Scan for the cell matching the given text and deliver its (x, y) coordinate at center. 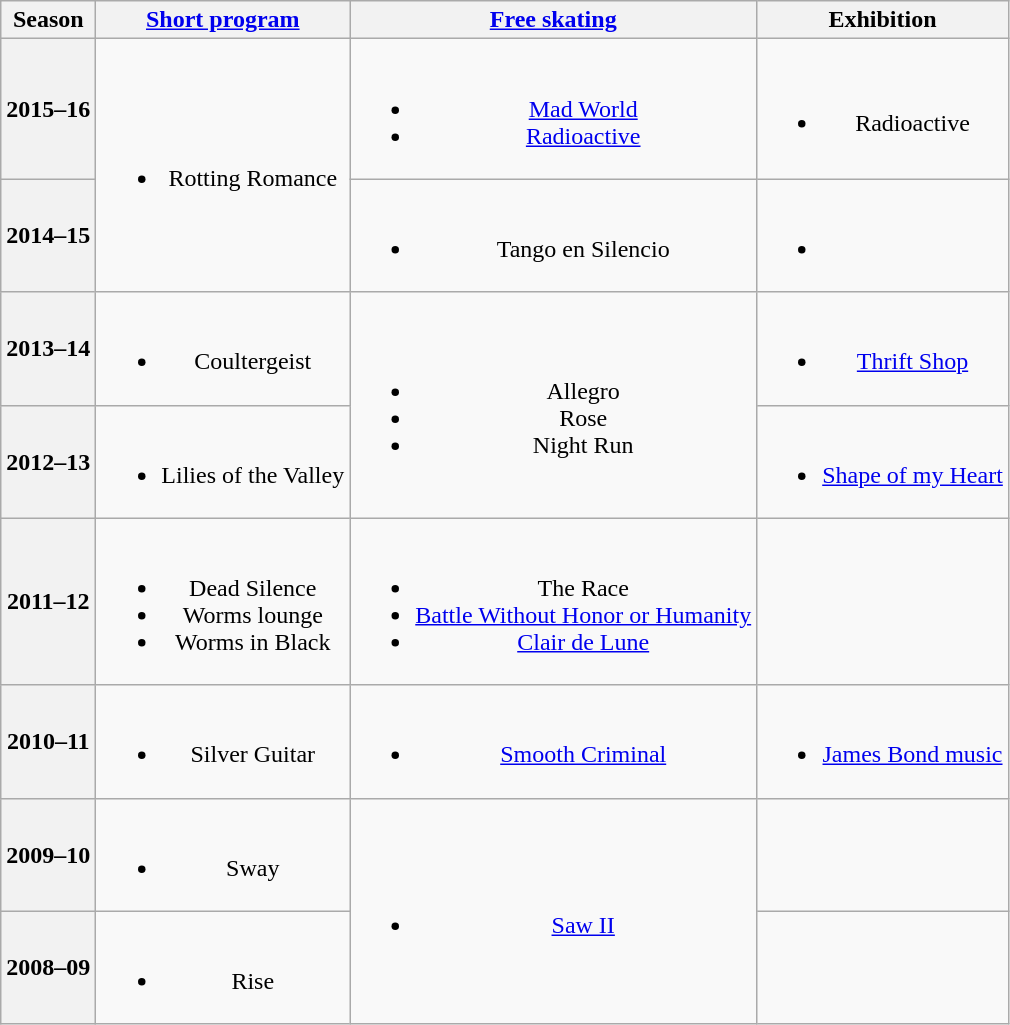
2011–12 (48, 602)
2009–10 (48, 854)
Tango en Silencio (554, 236)
Smooth Criminal (554, 742)
2012–13 (48, 462)
2013–14 (48, 348)
The Race Battle Without Honor or Humanity Clair de Lune (554, 602)
2010–11 (48, 742)
Exhibition (883, 20)
Mad World Radioactive (554, 109)
Free skating (554, 20)
Dead Silence Worms lounge Worms in Black (223, 602)
Radioactive (883, 109)
Thrift Shop (883, 348)
AllegroRoseNight Run (554, 405)
Season (48, 20)
2008–09 (48, 968)
Sway (223, 854)
Short program (223, 20)
Silver Guitar (223, 742)
Rotting Romance (223, 166)
Rise (223, 968)
Lilies of the Valley (223, 462)
Saw II (554, 911)
James Bond music (883, 742)
2014–15 (48, 236)
2015–16 (48, 109)
Coultergeist (223, 348)
Shape of my Heart (883, 462)
